Pinpoint the cell where the given text exists, returning its [x, y] midpoint coordinate. 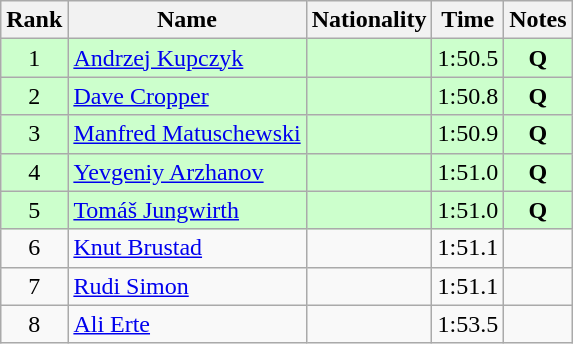
Tomáš Jungwirth [187, 210]
Rank [34, 20]
2 [34, 96]
4 [34, 172]
5 [34, 210]
1:53.5 [468, 324]
6 [34, 248]
Dave Cropper [187, 96]
Nationality [369, 20]
Andrzej Kupczyk [187, 58]
1 [34, 58]
Time [468, 20]
8 [34, 324]
Notes [538, 20]
3 [34, 134]
1:50.9 [468, 134]
Name [187, 20]
7 [34, 286]
1:50.5 [468, 58]
Manfred Matuschewski [187, 134]
Ali Erte [187, 324]
1:50.8 [468, 96]
Yevgeniy Arzhanov [187, 172]
Rudi Simon [187, 286]
Knut Brustad [187, 248]
